Output the [X, Y] coordinate of the center of the cell containing the given text.  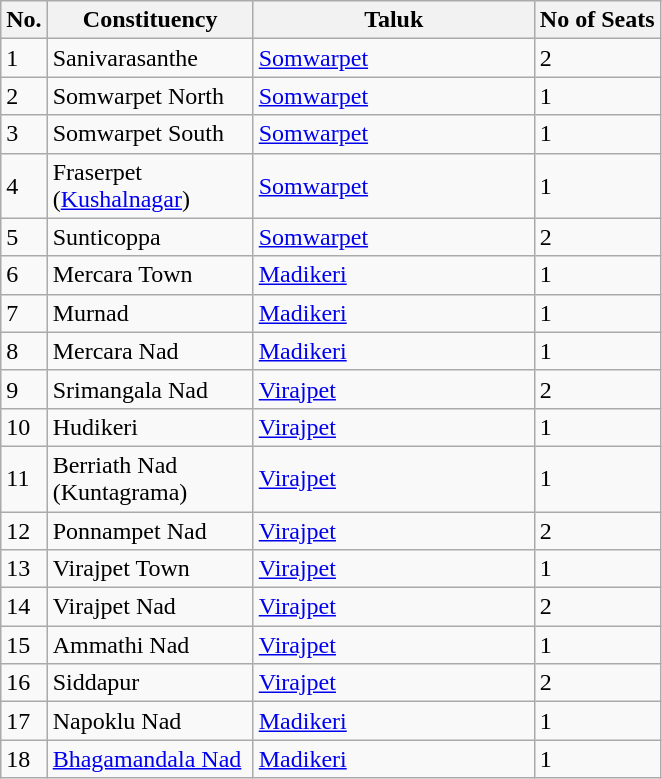
Sanivarasanthe [150, 58]
Srimangala Nad [150, 389]
Bhagamandala Nad [150, 759]
9 [24, 389]
Berriath Nad (Kuntagrama) [150, 478]
3 [24, 134]
13 [24, 569]
Napoklu Nad [150, 721]
No of Seats [597, 20]
Virajpet Town [150, 569]
17 [24, 721]
Somwarpet North [150, 96]
11 [24, 478]
No. [24, 20]
Mercara Nad [150, 351]
Siddapur [150, 683]
Virajpet Nad [150, 607]
8 [24, 351]
Taluk [394, 20]
5 [24, 237]
Ponnampet Nad [150, 531]
Constituency [150, 20]
Murnad [150, 313]
14 [24, 607]
12 [24, 531]
Mercara Town [150, 275]
4 [24, 186]
Sunticoppa [150, 237]
7 [24, 313]
6 [24, 275]
Hudikeri [150, 427]
10 [24, 427]
Somwarpet South [150, 134]
Ammathi Nad [150, 645]
16 [24, 683]
18 [24, 759]
Fraserpet (Kushalnagar) [150, 186]
15 [24, 645]
